Locate the cell with the specified text and output its (x, y) center coordinate. 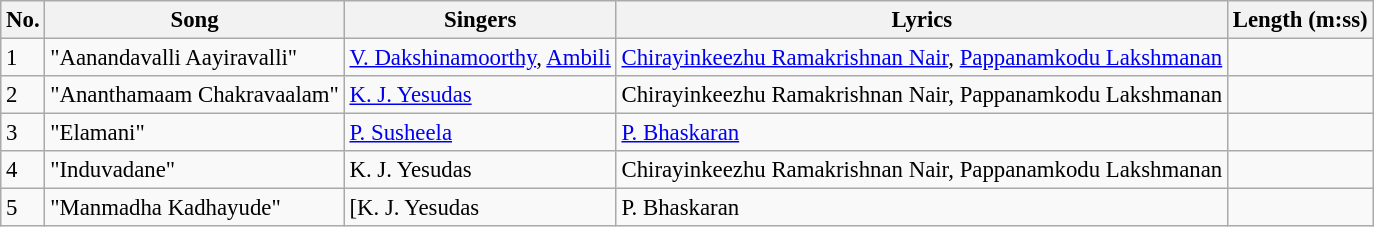
"Ananthamaam Chakravaalam" (194, 95)
2 (23, 95)
1 (23, 58)
5 (23, 208)
P. Susheela (480, 133)
4 (23, 170)
Singers (480, 20)
Length (m:ss) (1300, 20)
3 (23, 133)
"Manmadha Kadhayude" (194, 208)
No. (23, 20)
Song (194, 20)
[K. J. Yesudas (480, 208)
"Induvadane" (194, 170)
Lyrics (922, 20)
"Aanandavalli Aayiravalli" (194, 58)
V. Dakshinamoorthy, Ambili (480, 58)
"Elamani" (194, 133)
